For the text-containing cell, return its midpoint in [x, y] coordinate format. 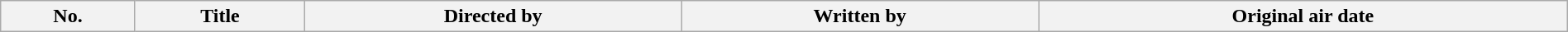
Original air date [1303, 16]
No. [68, 16]
Title [220, 16]
Directed by [493, 16]
Written by [860, 16]
